Output the (X, Y) coordinate of the center of the cell containing the given text.  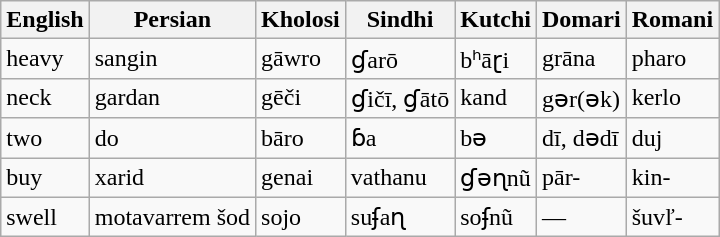
šuvľ- (672, 217)
bāro (301, 138)
dī, dədī (581, 138)
ɠəɳnũ (496, 178)
gər(ək) (581, 98)
kand (496, 98)
— (581, 217)
swell (45, 217)
gēči (301, 98)
grāna (581, 59)
Kholosi (301, 20)
Romani (672, 20)
Kutchi (496, 20)
kerlo (672, 98)
soʄnũ (496, 217)
neck (45, 98)
pharo (672, 59)
sojo (301, 217)
gāwro (301, 59)
pār- (581, 178)
English (45, 20)
ɠarō (400, 59)
xarid (172, 178)
vathanu (400, 178)
Persian (172, 20)
Domari (581, 20)
do (172, 138)
bə (496, 138)
heavy (45, 59)
gardan (172, 98)
ɠičī, ɠātō (400, 98)
kin- (672, 178)
buy (45, 178)
duj (672, 138)
two (45, 138)
ɓa (400, 138)
Sindhi (400, 20)
suʄaɳ (400, 217)
sangin (172, 59)
motavarrem šod (172, 217)
bʰāɽi (496, 59)
genai (301, 178)
